Determine the (x, y) coordinate at the center of the cell enclosing the given text.  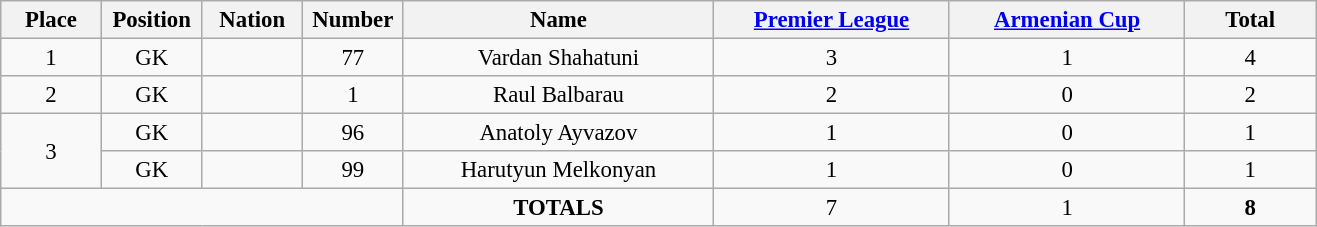
Raul Balbarau (558, 95)
8 (1250, 208)
77 (354, 58)
99 (354, 170)
Anatoly Ayvazov (558, 133)
Place (52, 20)
Nation (252, 20)
Harutyun Melkonyan (558, 170)
Name (558, 20)
TOTALS (558, 208)
Number (354, 20)
96 (354, 133)
7 (832, 208)
Vardan Shahatuni (558, 58)
Position (152, 20)
Premier League (832, 20)
Armenian Cup (1067, 20)
4 (1250, 58)
Total (1250, 20)
